Extract the [x, y] coordinate from the center of the cell holding the provided text.  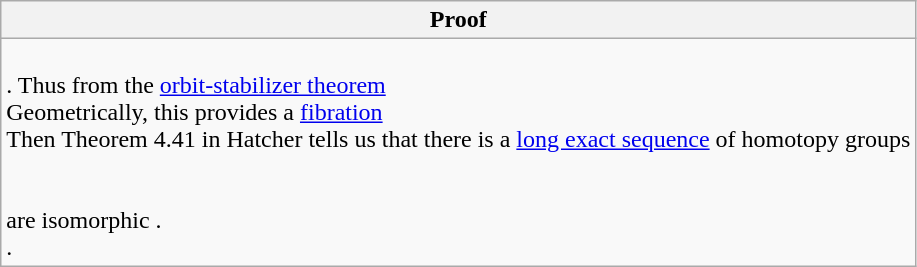
Proof [458, 20]
